Provide the [x, y] coordinate of the cell's center where the given text is located.  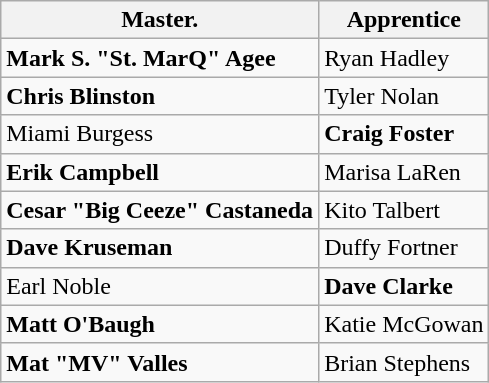
Chris Blinston [160, 96]
Ryan Hadley [404, 58]
Earl Noble [160, 286]
Brian Stephens [404, 362]
Duffy Fortner [404, 248]
Craig Foster [404, 134]
Matt O'Baugh [160, 324]
Erik Campbell [160, 172]
Mat "MV" Valles [160, 362]
Mark S. "St. MarQ" Agee [160, 58]
Apprentice [404, 20]
Cesar "Big Ceeze" Castaneda [160, 210]
Katie McGowan [404, 324]
Kito Talbert [404, 210]
Dave Clarke [404, 286]
Miami Burgess [160, 134]
Marisa LaRen [404, 172]
Tyler Nolan [404, 96]
Dave Kruseman [160, 248]
Master. [160, 20]
